For the text-containing cell, return its midpoint in [X, Y] coordinate format. 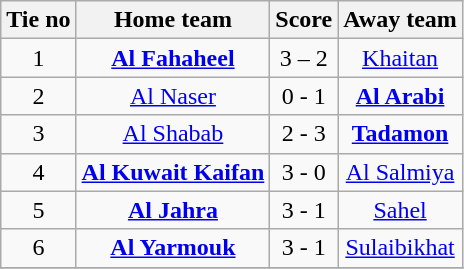
Home team [173, 20]
2 - 3 [304, 134]
Al Arabi [400, 96]
5 [38, 210]
Away team [400, 20]
Al Jahra [173, 210]
Score [304, 20]
3 [38, 134]
Sahel [400, 210]
Al Yarmouk [173, 248]
Al Naser [173, 96]
1 [38, 58]
3 - 0 [304, 172]
Al Kuwait Kaifan [173, 172]
Al Shabab [173, 134]
Tadamon [400, 134]
3 – 2 [304, 58]
4 [38, 172]
Al Salmiya [400, 172]
0 - 1 [304, 96]
Sulaibikhat [400, 248]
6 [38, 248]
2 [38, 96]
Khaitan [400, 58]
Tie no [38, 20]
Al Fahaheel [173, 58]
